Output the [x, y] coordinate of the center of the cell containing the given text.  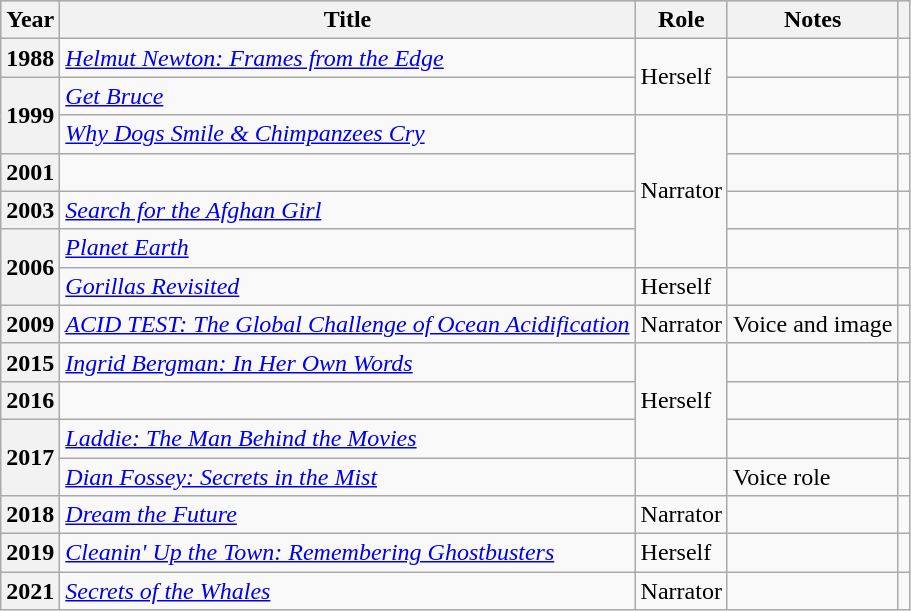
Dian Fossey: Secrets in the Mist [348, 477]
2015 [30, 362]
Laddie: The Man Behind the Movies [348, 438]
2018 [30, 515]
2001 [30, 172]
2021 [30, 591]
2009 [30, 324]
Secrets of the Whales [348, 591]
Notes [812, 20]
2003 [30, 210]
Gorillas Revisited [348, 286]
Cleanin' Up the Town: Remembering Ghostbusters [348, 553]
Helmut Newton: Frames from the Edge [348, 58]
Get Bruce [348, 96]
Voice and image [812, 324]
Why Dogs Smile & Chimpanzees Cry [348, 134]
2006 [30, 267]
Title [348, 20]
Dream the Future [348, 515]
Year [30, 20]
Search for the Afghan Girl [348, 210]
2019 [30, 553]
Planet Earth [348, 248]
Ingrid Bergman: In Her Own Words [348, 362]
Role [681, 20]
1999 [30, 115]
2017 [30, 457]
1988 [30, 58]
Voice role [812, 477]
ACID TEST: The Global Challenge of Ocean Acidification [348, 324]
2016 [30, 400]
